For the text-containing cell, return its midpoint in [x, y] coordinate format. 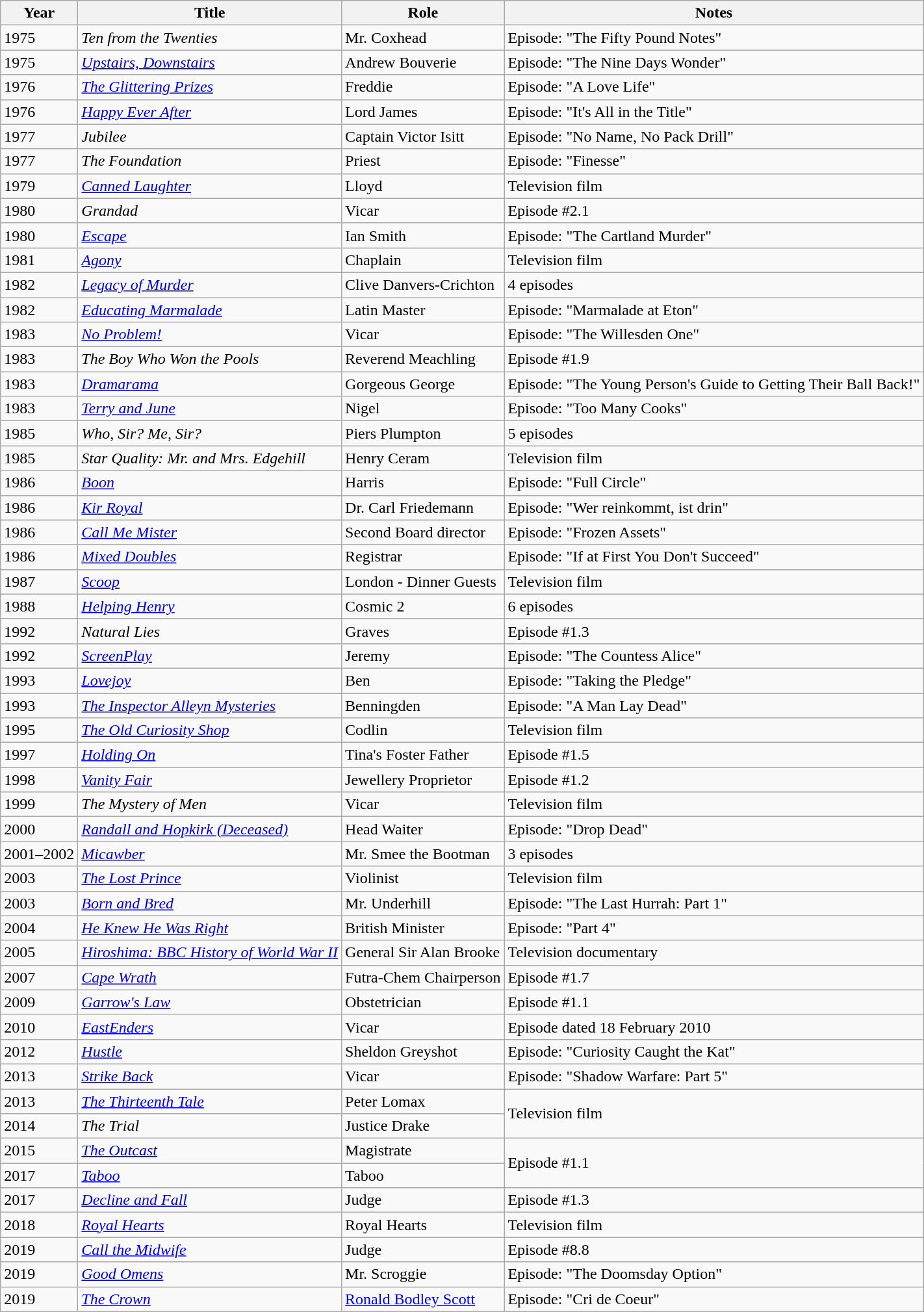
Legacy of Murder [210, 285]
1987 [39, 582]
Episode #1.2 [713, 780]
2007 [39, 977]
The Boy Who Won the Pools [210, 359]
Helping Henry [210, 606]
Ben [423, 680]
The Lost Prince [210, 879]
Episode: "The Young Person's Guide to Getting Their Ball Back!" [713, 384]
EastEnders [210, 1027]
Episode #1.7 [713, 977]
The Trial [210, 1126]
Escape [210, 235]
Mr. Coxhead [423, 38]
Episode: "The Nine Days Wonder" [713, 62]
1998 [39, 780]
Dr. Carl Friedemann [423, 508]
1997 [39, 755]
No Problem! [210, 335]
Episode: "The Countess Alice" [713, 656]
Episode: "Full Circle" [713, 483]
Episode dated 18 February 2010 [713, 1027]
Ian Smith [423, 235]
Holding On [210, 755]
Kir Royal [210, 508]
2014 [39, 1126]
Episode: "Shadow Warfare: Part 5" [713, 1076]
Star Quality: Mr. and Mrs. Edgehill [210, 458]
Happy Ever After [210, 112]
Ronald Bodley Scott [423, 1299]
Episode: "If at First You Don't Succeed" [713, 557]
The Old Curiosity Shop [210, 730]
2005 [39, 953]
Mr. Scroggie [423, 1274]
Sheldon Greyshot [423, 1051]
Terry and June [210, 409]
General Sir Alan Brooke [423, 953]
6 episodes [713, 606]
Magistrate [423, 1151]
3 episodes [713, 854]
2012 [39, 1051]
Mixed Doubles [210, 557]
2015 [39, 1151]
Episode #2.1 [713, 211]
Harris [423, 483]
Justice Drake [423, 1126]
Freddie [423, 87]
Micawber [210, 854]
Episode: "The Fifty Pound Notes" [713, 38]
Title [210, 13]
Episode: "A Man Lay Dead" [713, 705]
Registrar [423, 557]
Episode: "Frozen Assets" [713, 532]
Notes [713, 13]
Episode: "Finesse" [713, 161]
Boon [210, 483]
Violinist [423, 879]
Randall and Hopkirk (Deceased) [210, 829]
Codlin [423, 730]
Ten from the Twenties [210, 38]
Episode: "It's All in the Title" [713, 112]
Second Board director [423, 532]
Vanity Fair [210, 780]
Scoop [210, 582]
Nigel [423, 409]
Call the Midwife [210, 1250]
1979 [39, 186]
British Minister [423, 928]
Tina's Foster Father [423, 755]
Head Waiter [423, 829]
Episode: "Wer reinkommt, ist drin" [713, 508]
2001–2002 [39, 854]
Hiroshima: BBC History of World War II [210, 953]
Piers Plumpton [423, 433]
Episode: "Marmalade at Eton" [713, 310]
Futra-Chem Chairperson [423, 977]
Lovejoy [210, 680]
Strike Back [210, 1076]
Mr. Smee the Bootman [423, 854]
Episode: "Too Many Cooks" [713, 409]
Episode: "Cri de Coeur" [713, 1299]
Agony [210, 260]
Natural Lies [210, 631]
Grandad [210, 211]
Henry Ceram [423, 458]
Episode: "The Willesden One" [713, 335]
Episode #1.9 [713, 359]
1981 [39, 260]
Television documentary [713, 953]
Upstairs, Downstairs [210, 62]
Episode: "The Last Hurrah: Part 1" [713, 903]
Gorgeous George [423, 384]
Episode: "Drop Dead" [713, 829]
The Inspector Alleyn Mysteries [210, 705]
Episode: "No Name, No Pack Drill" [713, 136]
2009 [39, 1002]
Captain Victor Isitt [423, 136]
Hustle [210, 1051]
Lord James [423, 112]
Jewellery Proprietor [423, 780]
Who, Sir? Me, Sir? [210, 433]
Good Omens [210, 1274]
The Foundation [210, 161]
The Outcast [210, 1151]
Peter Lomax [423, 1101]
5 episodes [713, 433]
Benningden [423, 705]
2010 [39, 1027]
Born and Bred [210, 903]
Call Me Mister [210, 532]
2018 [39, 1225]
He Knew He Was Right [210, 928]
Andrew Bouverie [423, 62]
Cape Wrath [210, 977]
Year [39, 13]
Cosmic 2 [423, 606]
Decline and Fall [210, 1200]
London - Dinner Guests [423, 582]
2004 [39, 928]
2000 [39, 829]
Lloyd [423, 186]
Mr. Underhill [423, 903]
Educating Marmalade [210, 310]
Dramarama [210, 384]
The Glittering Prizes [210, 87]
Episode #8.8 [713, 1250]
The Crown [210, 1299]
Obstetrician [423, 1002]
Episode: "The Cartland Murder" [713, 235]
4 episodes [713, 285]
Episode #1.5 [713, 755]
Episode: "Part 4" [713, 928]
Jeremy [423, 656]
Reverend Meachling [423, 359]
Canned Laughter [210, 186]
Priest [423, 161]
Clive Danvers-Crichton [423, 285]
1988 [39, 606]
Episode: "Taking the Pledge" [713, 680]
1999 [39, 804]
Graves [423, 631]
The Thirteenth Tale [210, 1101]
Latin Master [423, 310]
Episode: "A Love Life" [713, 87]
Episode: "Curiosity Caught the Kat" [713, 1051]
Chaplain [423, 260]
Jubilee [210, 136]
1995 [39, 730]
Episode: "The Doomsday Option" [713, 1274]
Garrow's Law [210, 1002]
The Mystery of Men [210, 804]
ScreenPlay [210, 656]
Role [423, 13]
